Output the (x, y) coordinate of the center of the cell containing the given text.  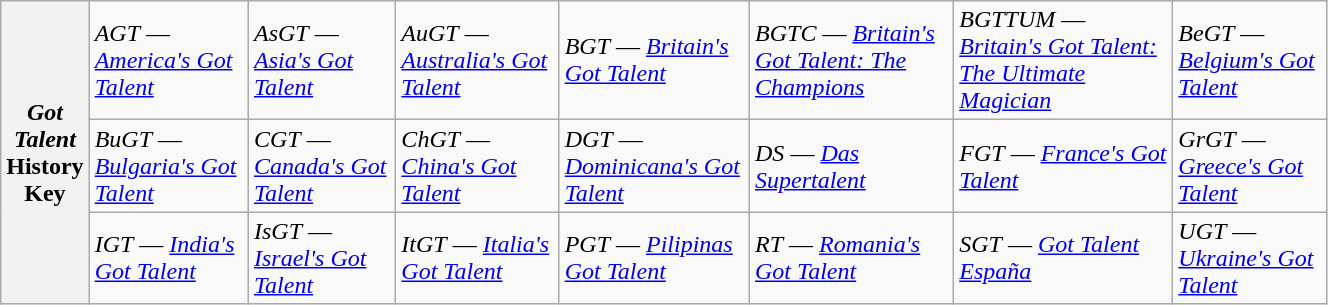
FGT — France's Got Talent (1064, 166)
BGTTUM — Britain's Got Talent: The Ultimate Magician (1064, 60)
CGT — Canada's Got Talent (322, 166)
SGT — Got Talent España (1064, 258)
BGTC — Britain's Got Talent: The Champions (852, 60)
DS — Das Supertalent (852, 166)
RT — Romania's Got Talent (852, 258)
BeGT — Belgium's Got Talent (1250, 60)
DGT — Dominicana's Got Talent (654, 166)
UGT — Ukraine's Got Talent (1250, 258)
BuGT — Bulgaria's Got Talent (168, 166)
ItGT — Italia's Got Talent (478, 258)
PGT — Pilipinas Got Talent (654, 258)
GrGT — Greece's Got Talent (1250, 166)
ChGT — China's Got Talent (478, 166)
AuGT — Australia's Got Talent (478, 60)
BGT — Britain's Got Talent (654, 60)
IsGT — Israel's Got Talent (322, 258)
AsGT — Asia's Got Talent (322, 60)
IGT — India's Got Talent (168, 258)
AGT — America's Got Talent (168, 60)
Got Talent History Key (45, 152)
